Find where the given text appears and provide that cell's center as [x, y] coordinate. 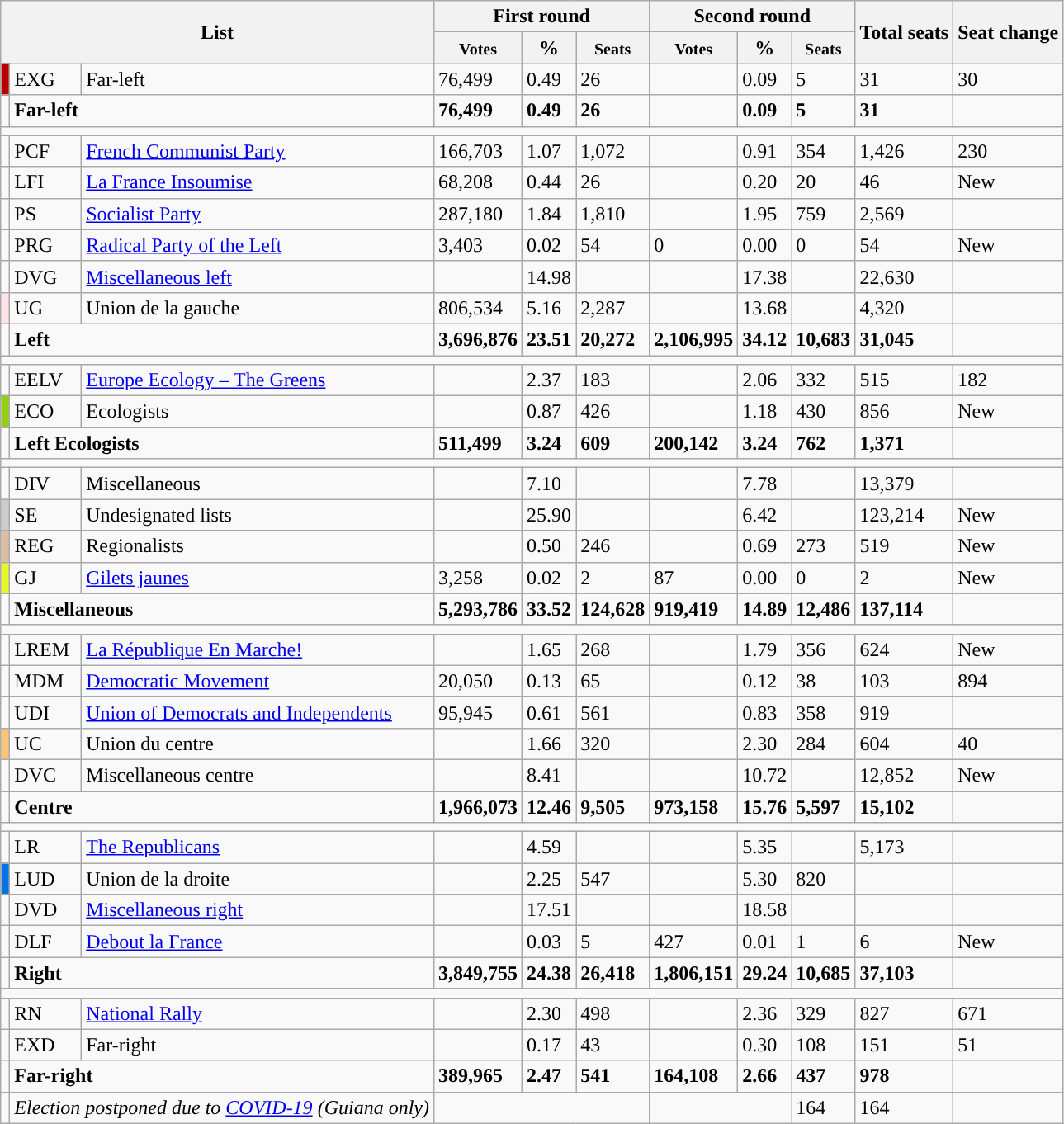
123,214 [905, 515]
2,287 [612, 308]
List [218, 32]
0.20 [764, 182]
7.78 [764, 484]
609 [612, 443]
23.51 [550, 339]
3,849,755 [477, 973]
2.06 [764, 380]
French Communist Party [258, 151]
The Republicans [258, 848]
230 [1009, 151]
LUD [46, 879]
22,630 [905, 276]
8.41 [550, 775]
0.83 [764, 712]
287,180 [477, 214]
1,966,073 [477, 806]
978 [905, 1076]
320 [612, 744]
National Rally [258, 1013]
25.90 [550, 515]
Radical Party of the Left [258, 245]
14.98 [550, 276]
511,499 [477, 443]
284 [824, 744]
31,045 [905, 339]
Europe Ecology – The Greens [258, 380]
20,272 [612, 339]
1,371 [905, 443]
PCF [46, 151]
561 [612, 712]
UDI [46, 712]
827 [905, 1013]
12,486 [824, 609]
Left Ecologists [222, 443]
Election postponed due to COVID-19 (Guiana only) [222, 1107]
624 [905, 649]
46 [905, 182]
515 [905, 380]
DVD [46, 910]
PRG [46, 245]
3,403 [477, 245]
894 [1009, 681]
43 [612, 1045]
Union de la gauche [258, 308]
GJ [46, 578]
356 [824, 649]
Undesignated lists [258, 515]
200,142 [693, 443]
183 [612, 380]
1,810 [612, 214]
856 [905, 412]
0.03 [550, 942]
5,173 [905, 848]
LFI [46, 182]
7.10 [550, 484]
1.18 [764, 412]
0.30 [764, 1045]
Left [222, 339]
166,703 [477, 151]
0.12 [764, 681]
26,418 [612, 973]
0.69 [764, 546]
Miscellaneous left [258, 276]
268 [612, 649]
6 [905, 942]
Regionalists [258, 546]
Centre [222, 806]
EXG [46, 79]
DVG [46, 276]
20 [824, 182]
18.58 [764, 910]
12,852 [905, 775]
108 [824, 1045]
95,945 [477, 712]
1.95 [764, 214]
3,696,876 [477, 339]
Miscellaneous right [258, 910]
1,426 [905, 151]
1 [824, 942]
498 [612, 1013]
20,050 [477, 681]
820 [824, 879]
430 [824, 412]
164,108 [693, 1076]
1.84 [550, 214]
0.50 [550, 546]
2,106,995 [693, 339]
13,379 [905, 484]
DLF [46, 942]
87 [693, 578]
2.47 [550, 1076]
1.65 [550, 649]
1.07 [550, 151]
17.38 [764, 276]
Second round [753, 17]
Democratic Movement [258, 681]
5,293,786 [477, 609]
12.46 [550, 806]
La France Insoumise [258, 182]
9,505 [612, 806]
671 [1009, 1013]
10.72 [764, 775]
24.38 [550, 973]
354 [824, 151]
0.91 [764, 151]
973,158 [693, 806]
3,258 [477, 578]
1.66 [550, 744]
0.01 [764, 942]
LREM [46, 649]
437 [824, 1076]
15,102 [905, 806]
389,965 [477, 1076]
329 [824, 1013]
246 [612, 546]
10,685 [824, 973]
EELV [46, 380]
65 [612, 681]
1,806,151 [693, 973]
13.68 [764, 308]
2.66 [764, 1076]
426 [612, 412]
38 [824, 681]
541 [612, 1076]
DIV [46, 484]
6.42 [764, 515]
2.36 [764, 1013]
0.87 [550, 412]
Ecologists [258, 412]
759 [824, 214]
La République En Marche! [258, 649]
0.17 [550, 1045]
SE [46, 515]
Right [222, 973]
51 [1009, 1045]
4.59 [550, 848]
137,114 [905, 609]
273 [824, 546]
PS [46, 214]
182 [1009, 380]
Total seats [905, 32]
RN [46, 1013]
2.25 [550, 879]
Seat change [1009, 32]
151 [905, 1045]
Union of Democrats and Independents [258, 712]
547 [612, 879]
5.16 [550, 308]
37,103 [905, 973]
1,072 [612, 151]
5.30 [764, 879]
762 [824, 443]
2.37 [550, 380]
UG [46, 308]
15.76 [764, 806]
1.79 [764, 649]
103 [905, 681]
LR [46, 848]
Miscellaneous centre [258, 775]
519 [905, 546]
30 [1009, 79]
68,208 [477, 182]
919 [905, 712]
919,419 [693, 609]
Union du centre [258, 744]
124,628 [612, 609]
MDM [46, 681]
ECO [46, 412]
0.61 [550, 712]
40 [1009, 744]
2,569 [905, 214]
Debout la France [258, 942]
First round [541, 17]
604 [905, 744]
14.89 [764, 609]
REG [46, 546]
5,597 [824, 806]
332 [824, 380]
33.52 [550, 609]
427 [693, 942]
Socialist Party [258, 214]
Gilets jaunes [258, 578]
17.51 [550, 910]
4,320 [905, 308]
5.35 [764, 848]
UC [46, 744]
806,534 [477, 308]
EXD [46, 1045]
29.24 [764, 973]
10,683 [824, 339]
0.44 [550, 182]
34.12 [764, 339]
Union de la droite [258, 879]
358 [824, 712]
DVC [46, 775]
0.13 [550, 681]
